From the cell containing the given text, extract its center point as [x, y] coordinate. 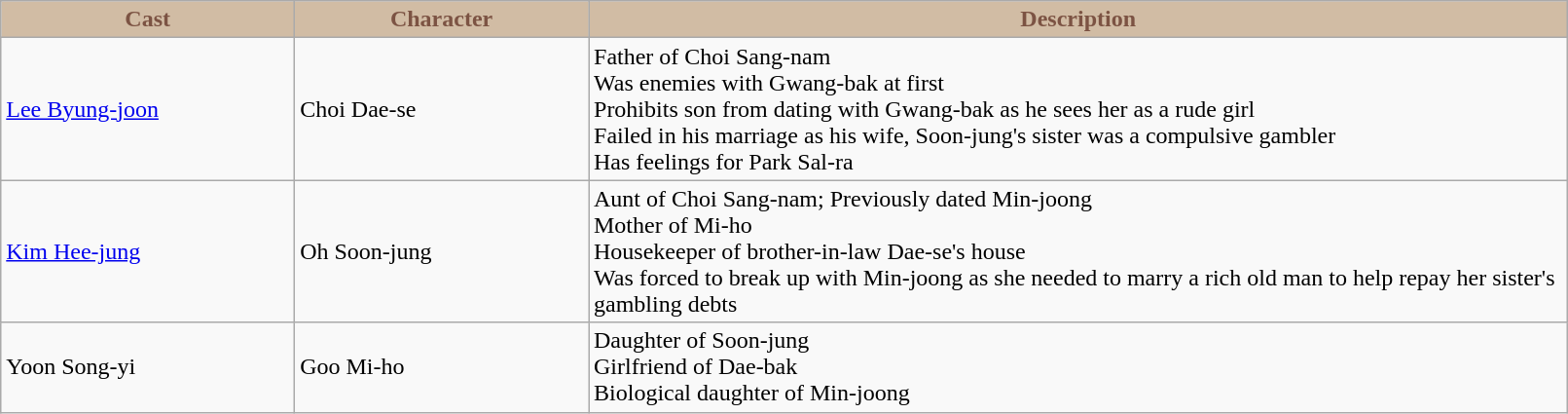
Cast [148, 19]
Kim Hee-jung [148, 251]
Yoon Song-yi [148, 367]
Character [442, 19]
Daughter of Soon-jung Girlfriend of Dae-bak Biological daughter of Min-joong [1077, 367]
Description [1077, 19]
Lee Byung-joon [148, 109]
Goo Mi-ho [442, 367]
Oh Soon-jung [442, 251]
Choi Dae-se [442, 109]
